Provide the [X, Y] coordinate of the cell's center where the given text is located.  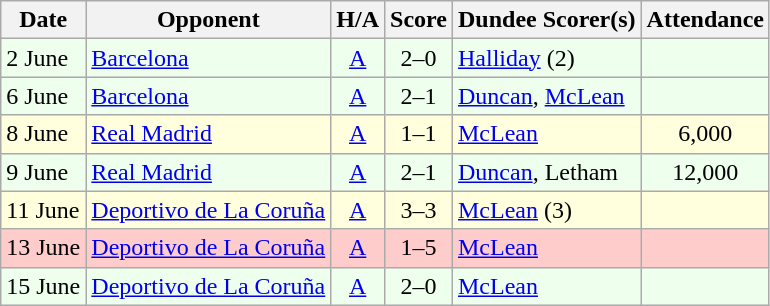
Attendance [705, 20]
McLean (3) [546, 210]
Date [44, 20]
1–5 [419, 248]
6,000 [705, 134]
13 June [44, 248]
1–1 [419, 134]
Score [419, 20]
15 June [44, 286]
2 June [44, 58]
Opponent [208, 20]
9 June [44, 172]
3–3 [419, 210]
Halliday (2) [546, 58]
12,000 [705, 172]
6 June [44, 96]
Duncan, McLean [546, 96]
H/A [358, 20]
Dundee Scorer(s) [546, 20]
11 June [44, 210]
8 June [44, 134]
Duncan, Letham [546, 172]
